Extract the (X, Y) coordinate from the center of the cell holding the provided text.  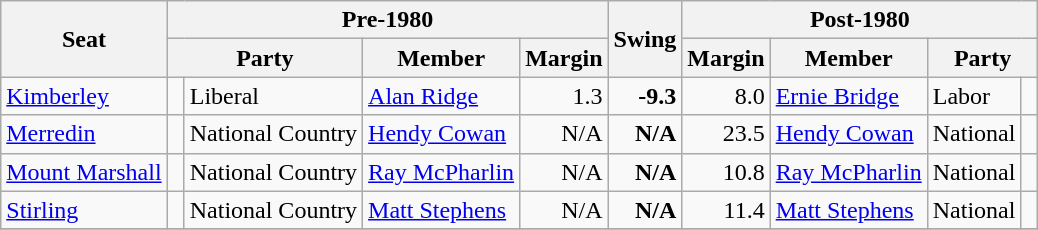
10.8 (726, 172)
Swing (645, 39)
23.5 (726, 134)
Kimberley (84, 96)
Alan Ridge (442, 96)
Pre-1980 (388, 20)
11.4 (726, 210)
Seat (84, 39)
Labor (974, 96)
1.3 (564, 96)
Ernie Bridge (848, 96)
8.0 (726, 96)
Stirling (84, 210)
Liberal (273, 96)
Post-1980 (860, 20)
-9.3 (645, 96)
Merredin (84, 134)
Mount Marshall (84, 172)
